Pinpoint the cell where the given text exists, returning its [x, y] midpoint coordinate. 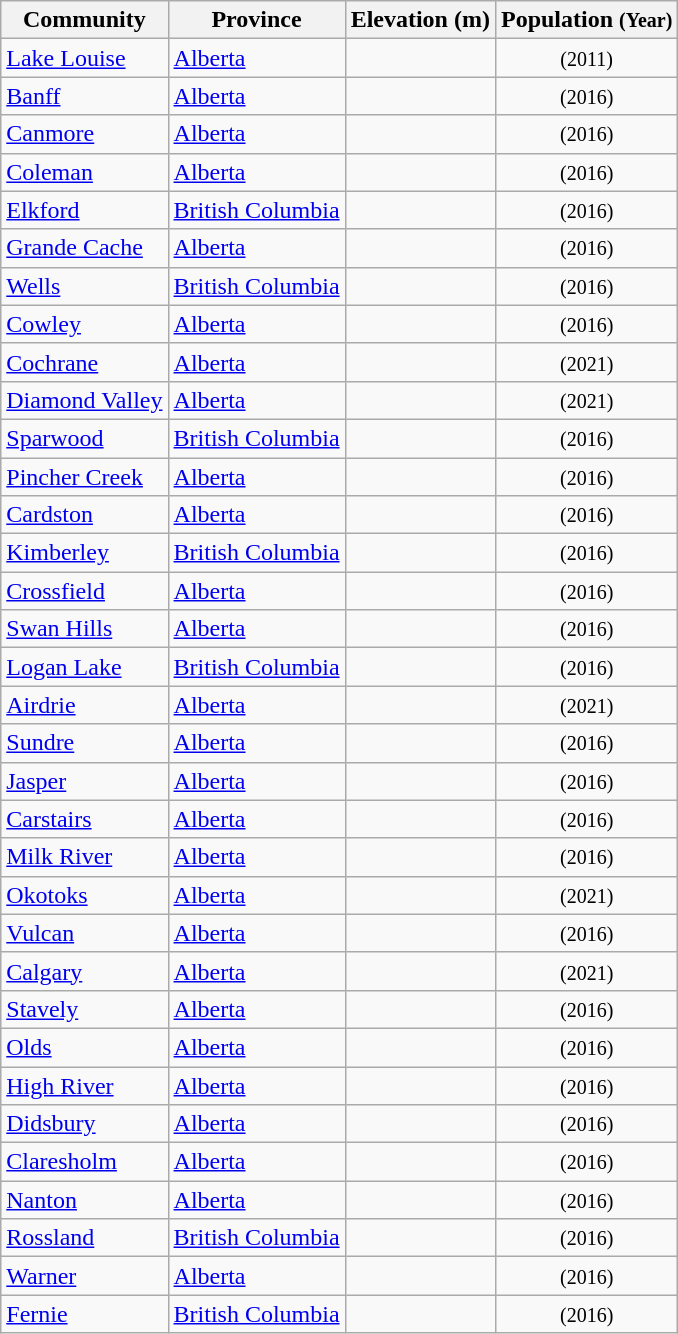
Rossland [84, 1238]
Olds [84, 1047]
Cowley [84, 324]
Crossfield [84, 591]
Nanton [84, 1200]
Elkford [84, 210]
Fernie [84, 1314]
Pincher Creek [84, 477]
Stavely [84, 1009]
Warner [84, 1276]
Logan Lake [84, 667]
Sparwood [84, 438]
Jasper [84, 781]
Milk River [84, 857]
(2011) [586, 58]
Elevation (m) [420, 20]
Population (Year) [586, 20]
Swan Hills [84, 629]
High River [84, 1085]
Kimberley [84, 553]
Banff [84, 96]
Claresholm [84, 1162]
Vulcan [84, 933]
Grande Cache [84, 248]
Cochrane [84, 362]
Didsbury [84, 1124]
Lake Louise [84, 58]
Carstairs [84, 819]
Coleman [84, 172]
Community [84, 20]
Okotoks [84, 895]
Cardston [84, 515]
Province [256, 20]
Calgary [84, 971]
Canmore [84, 134]
Diamond Valley [84, 400]
Airdrie [84, 705]
Sundre [84, 743]
Wells [84, 286]
